Detect which cell encompasses the target text, then output its [x, y] center coordinate. 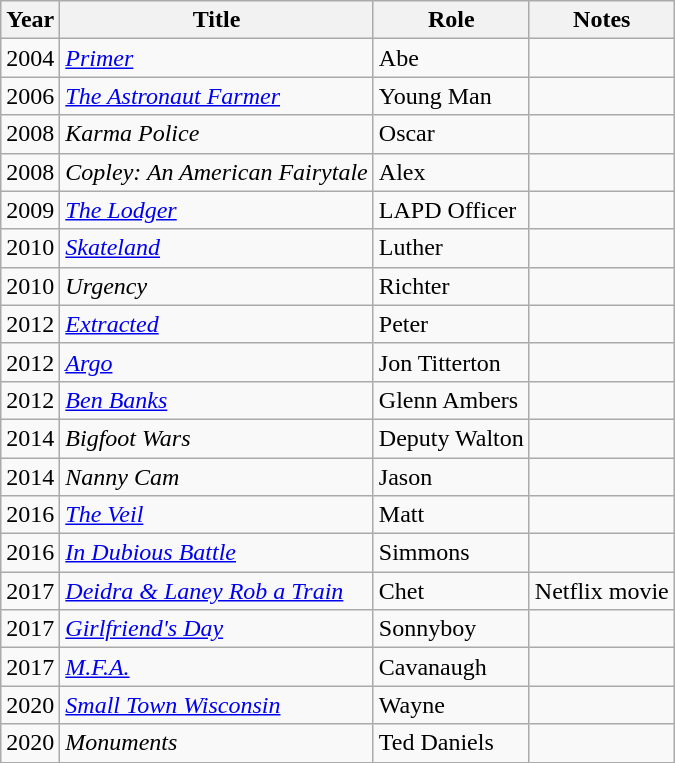
Luther [451, 248]
Extracted [216, 324]
Young Man [451, 96]
Chet [451, 591]
Simmons [451, 553]
The Astronaut Farmer [216, 96]
Peter [451, 324]
The Lodger [216, 210]
Nanny Cam [216, 477]
Bigfoot Wars [216, 438]
Oscar [451, 134]
Monuments [216, 743]
Argo [216, 362]
Netflix movie [602, 591]
In Dubious Battle [216, 553]
Title [216, 20]
Glenn Ambers [451, 400]
2004 [30, 58]
Sonnyboy [451, 629]
Ted Daniels [451, 743]
Richter [451, 286]
Skateland [216, 248]
Jason [451, 477]
Ben Banks [216, 400]
Year [30, 20]
Matt [451, 515]
Small Town Wisconsin [216, 705]
Urgency [216, 286]
2009 [30, 210]
Girlfriend's Day [216, 629]
Notes [602, 20]
Alex [451, 172]
Primer [216, 58]
Karma Police [216, 134]
Cavanaugh [451, 667]
Copley: An American Fairytale [216, 172]
Deputy Walton [451, 438]
Role [451, 20]
2006 [30, 96]
LAPD Officer [451, 210]
Jon Titterton [451, 362]
Abe [451, 58]
M.F.A. [216, 667]
Wayne [451, 705]
Deidra & Laney Rob a Train [216, 591]
The Veil [216, 515]
